Capture the cell that displays the provided text and extract its (x, y) central coordinate. 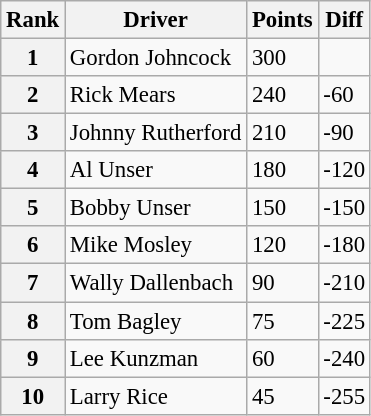
60 (282, 358)
-210 (344, 283)
7 (33, 283)
240 (282, 95)
75 (282, 321)
3 (33, 133)
Driver (156, 20)
-240 (344, 358)
6 (33, 245)
-255 (344, 396)
45 (282, 396)
300 (282, 58)
-150 (344, 208)
180 (282, 170)
2 (33, 95)
1 (33, 58)
Bobby Unser (156, 208)
Lee Kunzman (156, 358)
-120 (344, 170)
Gordon Johncock (156, 58)
-60 (344, 95)
Rick Mears (156, 95)
8 (33, 321)
90 (282, 283)
Points (282, 20)
Al Unser (156, 170)
120 (282, 245)
9 (33, 358)
Rank (33, 20)
210 (282, 133)
Mike Mosley (156, 245)
-90 (344, 133)
Tom Bagley (156, 321)
Johnny Rutherford (156, 133)
5 (33, 208)
4 (33, 170)
Larry Rice (156, 396)
10 (33, 396)
-225 (344, 321)
-180 (344, 245)
Diff (344, 20)
Wally Dallenbach (156, 283)
150 (282, 208)
